Determine the (x, y) coordinate at the center of the cell enclosing the given text.  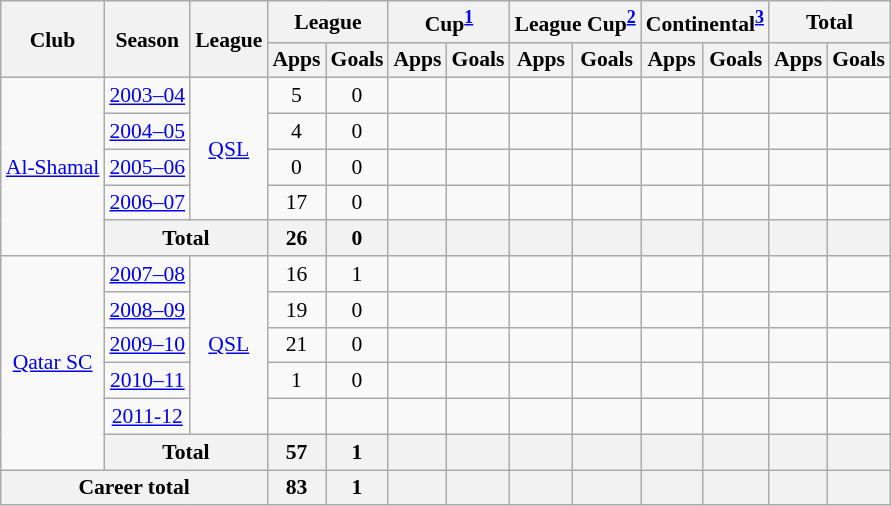
21 (296, 345)
Cup1 (448, 22)
83 (296, 488)
League Cup2 (574, 22)
Career total (134, 488)
2010–11 (147, 381)
2005–06 (147, 167)
Al-Shamal (53, 167)
2007–08 (147, 274)
17 (296, 203)
2003–04 (147, 96)
2009–10 (147, 345)
Qatar SC (53, 363)
5 (296, 96)
57 (296, 452)
2011-12 (147, 417)
26 (296, 239)
19 (296, 310)
16 (296, 274)
4 (296, 132)
Season (147, 40)
2004–05 (147, 132)
Continental3 (705, 22)
2006–07 (147, 203)
2008–09 (147, 310)
Club (53, 40)
